Return (X, Y) of the center of cell containing provided text 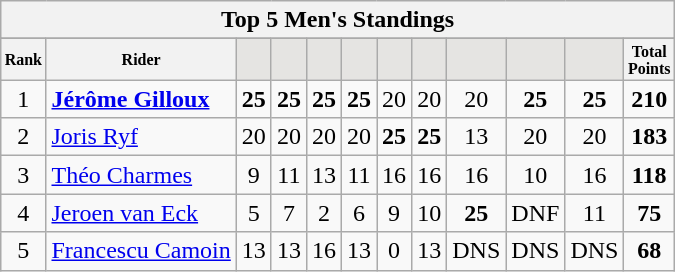
6 (360, 213)
Jeroen van Eck (141, 213)
118 (650, 175)
Théo Charmes (141, 175)
183 (650, 137)
Francescu Camoin (141, 251)
Rider (141, 60)
75 (650, 213)
Jérôme Gilloux (141, 99)
68 (650, 251)
1 (24, 99)
7 (288, 213)
Top 5 Men's Standings (338, 20)
4 (24, 213)
Joris Ryf (141, 137)
3 (24, 175)
TotalPoints (650, 60)
Rank (24, 60)
0 (394, 251)
210 (650, 99)
DNF (536, 213)
